Capture the cell that displays the provided text and extract its [x, y] central coordinate. 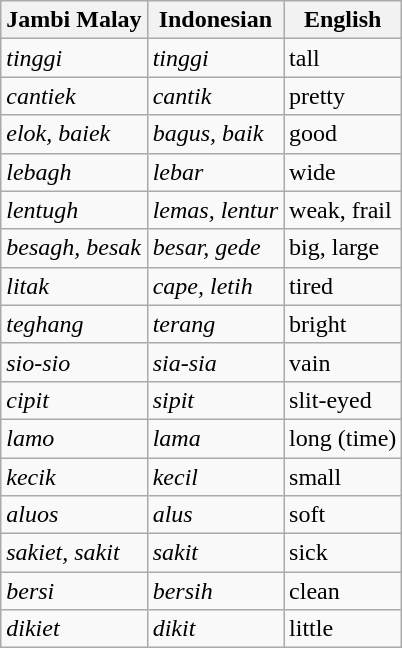
lama [215, 438]
teghang [74, 324]
bersih [215, 591]
lemas, lentur [215, 210]
little [343, 629]
bersi [74, 591]
vain [343, 362]
lebagh [74, 172]
sakiet, sakit [74, 553]
dikit [215, 629]
sipit [215, 400]
clean [343, 591]
wide [343, 172]
good [343, 134]
kecil [215, 477]
English [343, 20]
long (time) [343, 438]
lamo [74, 438]
soft [343, 515]
cantiek [74, 96]
dikiet [74, 629]
Jambi Malay [74, 20]
terang [215, 324]
sick [343, 553]
small [343, 477]
bright [343, 324]
weak, frail [343, 210]
slit-eyed [343, 400]
litak [74, 286]
tall [343, 58]
besagh, besak [74, 248]
tired [343, 286]
big, large [343, 248]
cantik [215, 96]
sakit [215, 553]
lentugh [74, 210]
cipit [74, 400]
aluos [74, 515]
alus [215, 515]
kecik [74, 477]
lebar [215, 172]
bagus, baik [215, 134]
elok, baiek [74, 134]
sia-sia [215, 362]
besar, gede [215, 248]
sio-sio [74, 362]
cape, letih [215, 286]
pretty [343, 96]
Indonesian [215, 20]
